Provide the (x, y) coordinate of the cell's center where the given text is located.  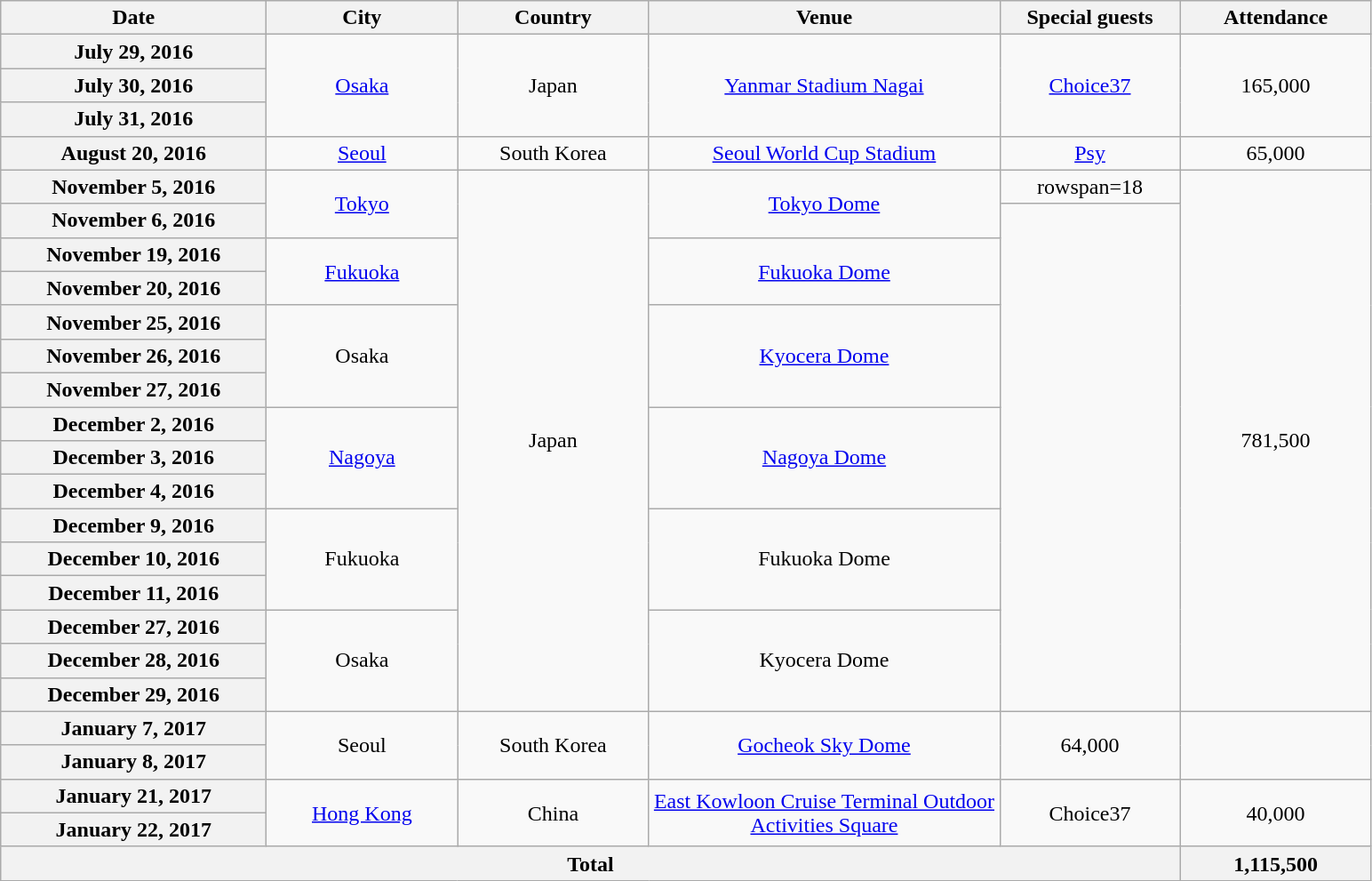
Seoul World Cup Stadium (825, 153)
Country (553, 18)
December 27, 2016 (133, 627)
November 26, 2016 (133, 356)
Gocheok Sky Dome (825, 745)
December 2, 2016 (133, 424)
Psy (1089, 153)
Nagoya (363, 458)
December 9, 2016 (133, 525)
64,000 (1089, 745)
August 20, 2016 (133, 153)
Attendance (1276, 18)
East Kowloon Cruise Terminal Outdoor Activities Square (825, 813)
November 6, 2016 (133, 220)
Hong Kong (363, 813)
40,000 (1276, 813)
Venue (825, 18)
December 11, 2016 (133, 593)
November 20, 2016 (133, 288)
rowspan=18 (1089, 187)
Tokyo (363, 204)
December 10, 2016 (133, 559)
January 22, 2017 (133, 829)
December 4, 2016 (133, 492)
November 27, 2016 (133, 389)
November 25, 2016 (133, 322)
July 31, 2016 (133, 119)
Date (133, 18)
December 3, 2016 (133, 458)
July 29, 2016 (133, 52)
November 19, 2016 (133, 254)
Total (590, 863)
Special guests (1089, 18)
165,000 (1276, 85)
July 30, 2016 (133, 85)
Nagoya Dome (825, 458)
65,000 (1276, 153)
December 28, 2016 (133, 661)
China (553, 813)
January 21, 2017 (133, 796)
Tokyo Dome (825, 204)
November 5, 2016 (133, 187)
City (363, 18)
Yanmar Stadium Nagai (825, 85)
January 7, 2017 (133, 728)
January 8, 2017 (133, 762)
December 29, 2016 (133, 694)
1,115,500 (1276, 863)
781,500 (1276, 441)
